Identify which cell holds the provided text, then report its [x, y] central coordinate. 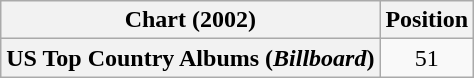
Chart (2002) [190, 20]
US Top Country Albums (Billboard) [190, 58]
Position [427, 20]
51 [427, 58]
